Return [X, Y] of the center of cell containing provided text 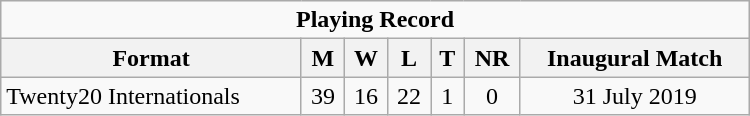
T [448, 58]
0 [492, 96]
NR [492, 58]
1 [448, 96]
Inaugural Match [634, 58]
22 [410, 96]
Twenty20 Internationals [152, 96]
M [322, 58]
31 July 2019 [634, 96]
Format [152, 58]
L [410, 58]
39 [322, 96]
16 [366, 96]
W [366, 58]
Playing Record [375, 20]
